Find where the given text appears and provide that cell's center as [x, y] coordinate. 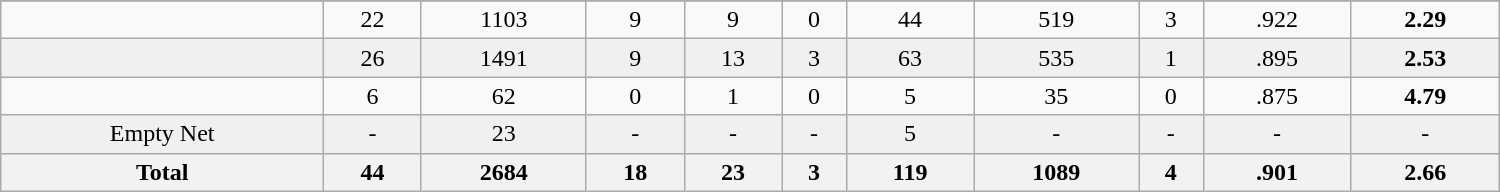
1089 [1056, 172]
535 [1056, 58]
22 [373, 20]
519 [1056, 20]
Total [162, 172]
63 [910, 58]
13 [733, 58]
2.66 [1425, 172]
6 [373, 96]
4 [1171, 172]
2684 [504, 172]
Empty Net [162, 134]
.901 [1277, 172]
35 [1056, 96]
2.29 [1425, 20]
62 [504, 96]
26 [373, 58]
1491 [504, 58]
119 [910, 172]
4.79 [1425, 96]
1103 [504, 20]
.895 [1277, 58]
2.53 [1425, 58]
.922 [1277, 20]
18 [635, 172]
.875 [1277, 96]
